For the text-containing cell, return its midpoint in (x, y) coordinate format. 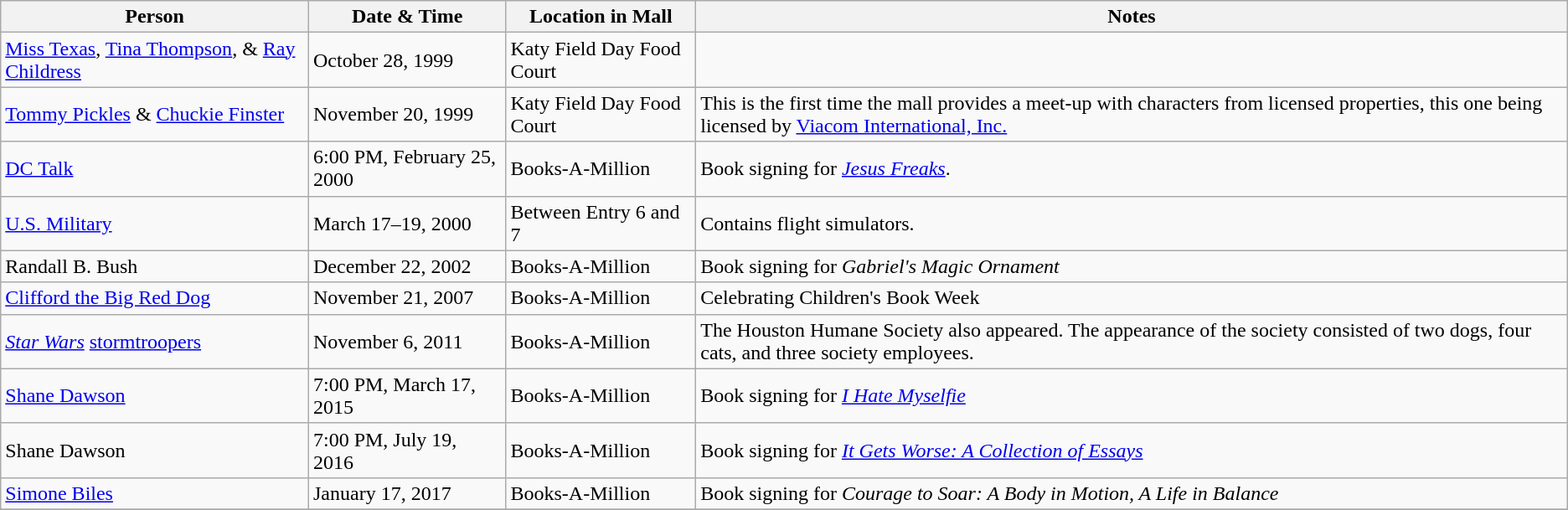
Book signing for Courage to Soar: A Body in Motion, A Life in Balance (1132, 493)
Date & Time (407, 17)
Clifford the Big Red Dog (155, 298)
January 17, 2017 (407, 493)
March 17–19, 2000 (407, 223)
Celebrating Children's Book Week (1132, 298)
Book signing for Gabriel's Magic Ornament (1132, 266)
Between Entry 6 and 7 (601, 223)
November 6, 2011 (407, 342)
Miss Texas, Tina Thompson, & Ray Childress (155, 60)
Book signing for Jesus Freaks. (1132, 169)
Book signing for It Gets Worse: A Collection of Essays (1132, 451)
Tommy Pickles & Chuckie Finster (155, 114)
Contains flight simulators. (1132, 223)
DC Talk (155, 169)
Book signing for I Hate Myselfie (1132, 395)
U.S. Military (155, 223)
Star Wars stormtroopers (155, 342)
December 22, 2002 (407, 266)
The Houston Humane Society also appeared. The appearance of the society consisted of two dogs, four cats, and three society employees. (1132, 342)
Simone Biles (155, 493)
November 21, 2007 (407, 298)
7:00 PM, July 19, 2016 (407, 451)
7:00 PM, March 17, 2015 (407, 395)
Notes (1132, 17)
Location in Mall (601, 17)
This is the first time the mall provides a meet-up with characters from licensed properties, this one being licensed by Viacom International, Inc. (1132, 114)
Randall B. Bush (155, 266)
6:00 PM, February 25, 2000 (407, 169)
Person (155, 17)
October 28, 1999 (407, 60)
November 20, 1999 (407, 114)
